From the cell containing the given text, extract its center point as (x, y) coordinate. 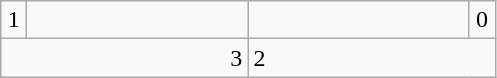
2 (372, 58)
0 (482, 20)
3 (124, 58)
1 (14, 20)
